From the cell containing the given text, extract its center point as (X, Y) coordinate. 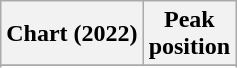
Chart (2022) (72, 34)
Peakposition (189, 34)
